Detect which cell encompasses the target text, then output its (x, y) center coordinate. 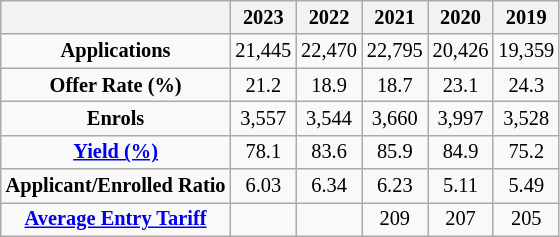
Average Entry Tariff (116, 219)
84.9 (461, 152)
205 (526, 219)
23.1 (461, 85)
6.03 (263, 186)
Enrols (116, 118)
21,445 (263, 51)
6.34 (329, 186)
Yield (%) (116, 152)
78.1 (263, 152)
3,557 (263, 118)
20,426 (461, 51)
5.11 (461, 186)
18.7 (395, 85)
3,997 (461, 118)
21.2 (263, 85)
6.23 (395, 186)
207 (461, 219)
18.9 (329, 85)
2019 (526, 17)
3,544 (329, 118)
2021 (395, 17)
22,470 (329, 51)
Applicant/Enrolled Ratio (116, 186)
209 (395, 219)
Offer Rate (%) (116, 85)
2022 (329, 17)
3,660 (395, 118)
24.3 (526, 85)
83.6 (329, 152)
85.9 (395, 152)
3,528 (526, 118)
22,795 (395, 51)
2020 (461, 17)
19,359 (526, 51)
2023 (263, 17)
75.2 (526, 152)
Applications (116, 51)
5.49 (526, 186)
